Pinpoint the cell where the given text exists, returning its [X, Y] midpoint coordinate. 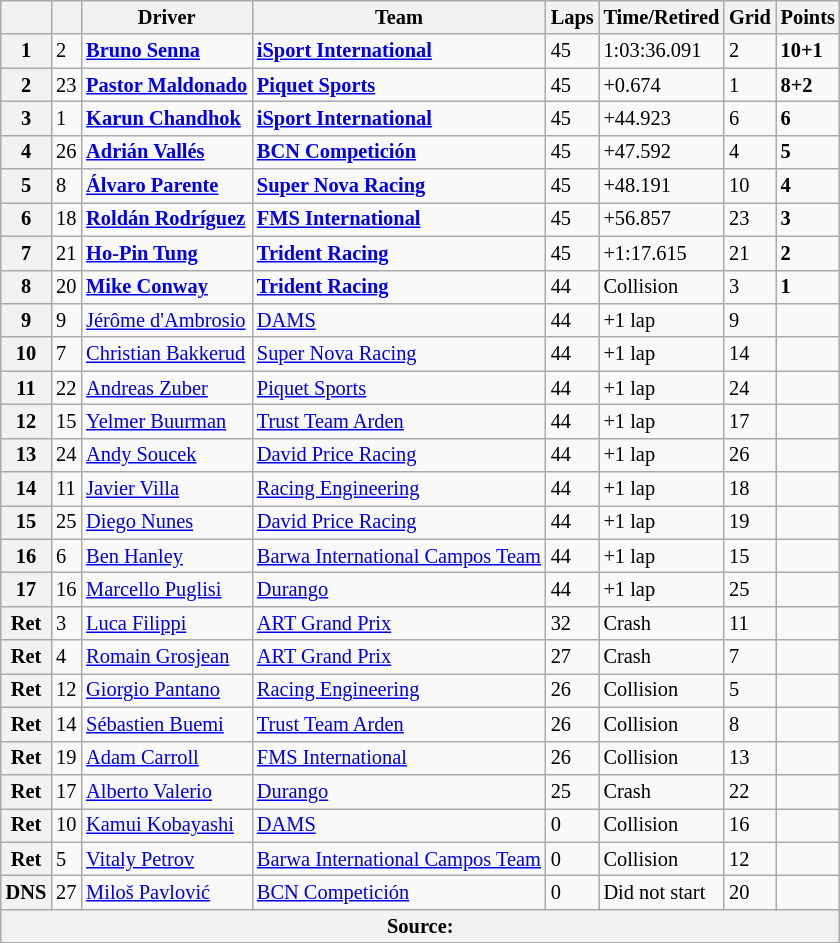
Diego Nunes [166, 522]
Sébastien Buemi [166, 724]
Points [808, 17]
Kamui Kobayashi [166, 825]
Roldán Rodríguez [166, 219]
+56.857 [662, 219]
+1:17.615 [662, 253]
+44.923 [662, 118]
Miloš Pavlović [166, 892]
Adam Carroll [166, 758]
Grid [750, 17]
Pastor Maldonado [166, 85]
Ho-Pin Tung [166, 253]
Jérôme d'Ambrosio [166, 320]
Christian Bakkerud [166, 354]
Luca Filippi [166, 623]
Driver [166, 17]
+0.674 [662, 85]
Karun Chandhok [166, 118]
Andreas Zuber [166, 388]
Source: [420, 926]
Adrián Vallés [166, 152]
+48.191 [662, 186]
Álvaro Parente [166, 186]
Time/Retired [662, 17]
Alberto Valerio [166, 791]
Vitaly Petrov [166, 859]
Mike Conway [166, 287]
Romain Grosjean [166, 657]
Marcello Puglisi [166, 589]
DNS [26, 892]
+47.592 [662, 152]
Giorgio Pantano [166, 690]
Javier Villa [166, 489]
Team [399, 17]
32 [572, 623]
10+1 [808, 51]
8+2 [808, 85]
Laps [572, 17]
Andy Soucek [166, 455]
Bruno Senna [166, 51]
Ben Hanley [166, 556]
1:03:36.091 [662, 51]
Did not start [662, 892]
Yelmer Buurman [166, 421]
